From the cell containing the given text, extract its center point as [x, y] coordinate. 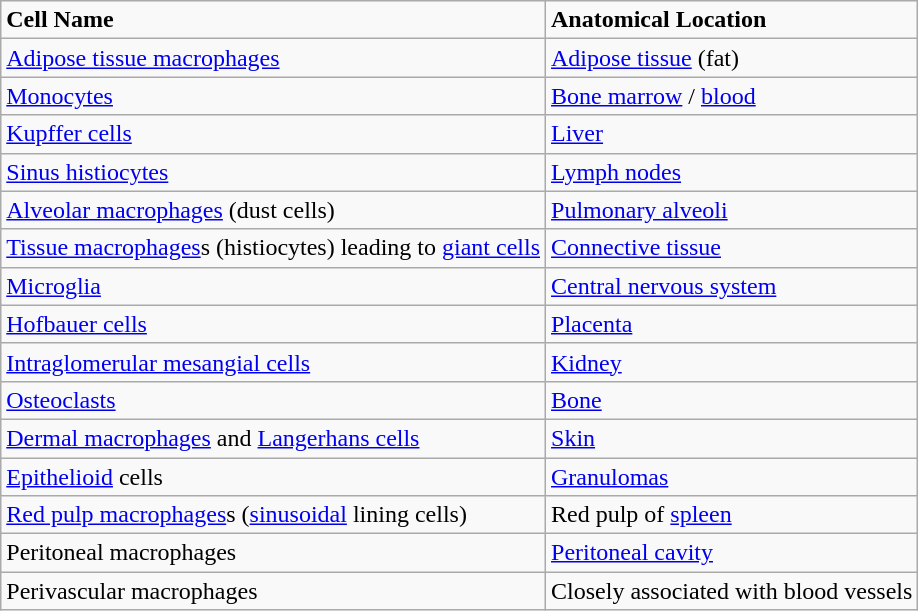
Granulomas [732, 477]
Perivascular macrophages [274, 591]
Liver [732, 134]
Peritoneal cavity [732, 553]
Epithelioid cells [274, 477]
Connective tissue [732, 248]
Kupffer cells [274, 134]
Kidney [732, 362]
Anatomical Location [732, 20]
Osteoclasts [274, 400]
Tissue macrophagess (histiocytes) leading to giant cells [274, 248]
Bone marrow / blood [732, 96]
Peritoneal macrophages [274, 553]
Intraglomerular mesangial cells [274, 362]
Red pulp macrophagess (sinusoidal lining cells) [274, 515]
Placenta [732, 324]
Cell Name [274, 20]
Monocytes [274, 96]
Red pulp of spleen [732, 515]
Bone [732, 400]
Alveolar macrophages (dust cells) [274, 210]
Sinus histiocytes [274, 172]
Adipose tissue (fat) [732, 58]
Dermal macrophages and Langerhans cells [274, 438]
Central nervous system [732, 286]
Microglia [274, 286]
Closely associated with blood vessels [732, 591]
Lymph nodes [732, 172]
Hofbauer cells [274, 324]
Adipose tissue macrophages [274, 58]
Skin [732, 438]
Pulmonary alveoli [732, 210]
